Pinpoint the cell where the given text exists, returning its (X, Y) midpoint coordinate. 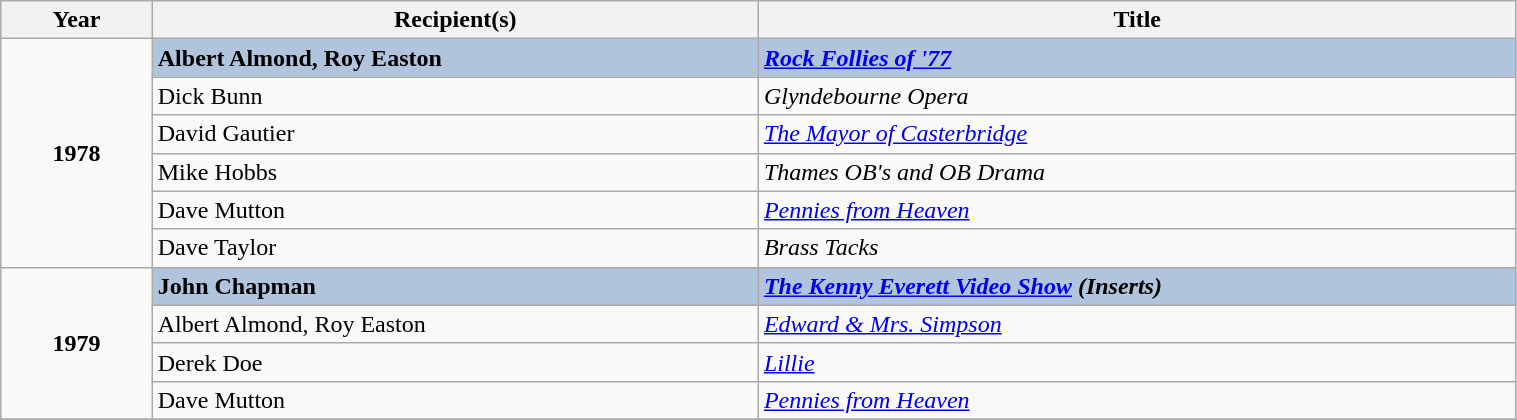
Mike Hobbs (455, 172)
Derek Doe (455, 362)
John Chapman (455, 286)
1979 (77, 343)
Dave Taylor (455, 248)
The Kenny Everett Video Show (Inserts) (1137, 286)
1978 (77, 153)
Lillie (1137, 362)
Brass Tacks (1137, 248)
David Gautier (455, 134)
The Mayor of Casterbridge (1137, 134)
Rock Follies of '77 (1137, 58)
Year (77, 20)
Dick Bunn (455, 96)
Title (1137, 20)
Glyndebourne Opera (1137, 96)
Thames OB's and OB Drama (1137, 172)
Recipient(s) (455, 20)
Edward & Mrs. Simpson (1137, 324)
